For the text-containing cell, return its midpoint in (X, Y) coordinate format. 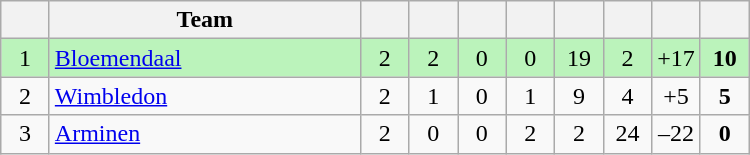
9 (580, 96)
–22 (676, 134)
3 (26, 134)
5 (724, 96)
+17 (676, 58)
Team (204, 20)
4 (628, 96)
Arminen (204, 134)
24 (628, 134)
Wimbledon (204, 96)
+5 (676, 96)
10 (724, 58)
19 (580, 58)
Bloemendaal (204, 58)
